Identify which cell holds the provided text, then report its [X, Y] central coordinate. 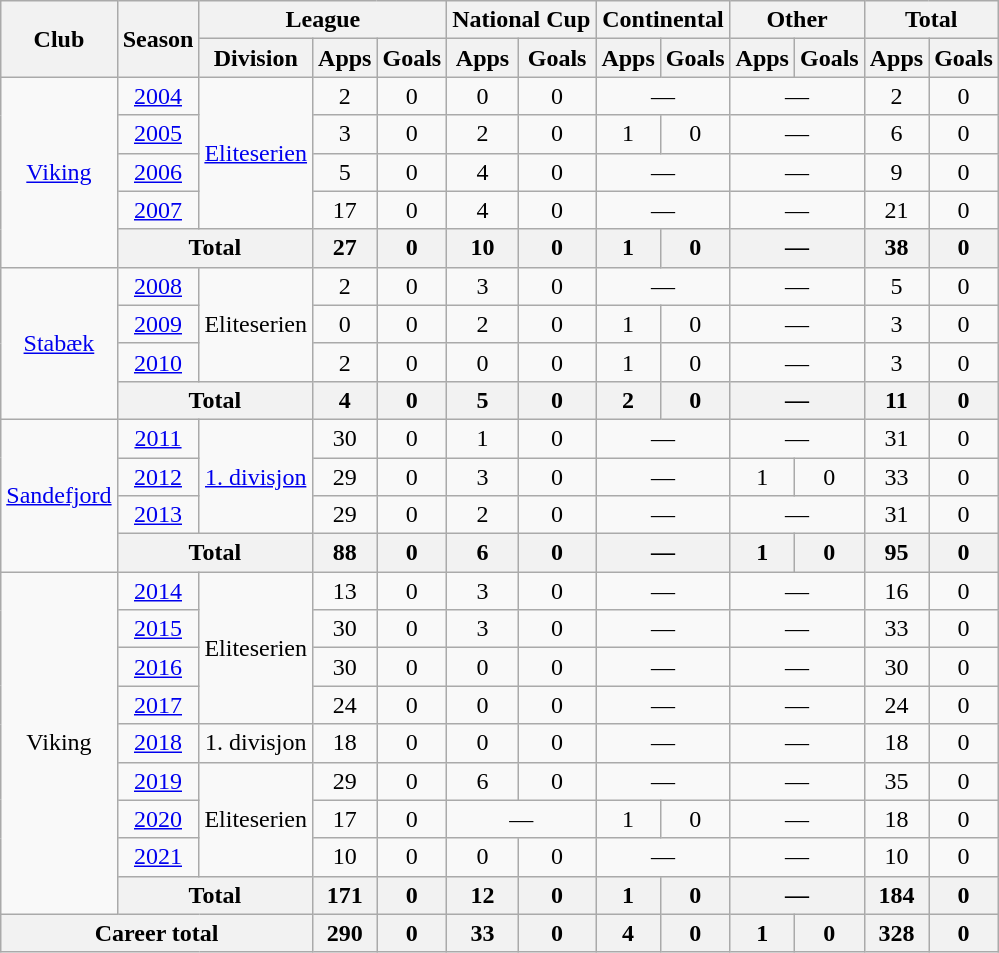
Club [59, 39]
2008 [158, 286]
2005 [158, 134]
12 [483, 895]
2009 [158, 324]
2004 [158, 96]
2019 [158, 781]
27 [345, 248]
2011 [158, 438]
2012 [158, 477]
Sandefjord [59, 495]
95 [896, 553]
2007 [158, 210]
2020 [158, 819]
2017 [158, 705]
Season [158, 39]
Division [256, 58]
2015 [158, 629]
88 [345, 553]
2013 [158, 515]
League [323, 20]
38 [896, 248]
2006 [158, 172]
35 [896, 781]
Other [797, 20]
2014 [158, 591]
Continental [663, 20]
16 [896, 591]
13 [345, 591]
290 [345, 933]
National Cup [522, 20]
21 [896, 210]
Career total [157, 933]
11 [896, 400]
328 [896, 933]
2018 [158, 743]
2016 [158, 667]
9 [896, 172]
2010 [158, 362]
Stabæk [59, 343]
2021 [158, 857]
171 [345, 895]
184 [896, 895]
